Determine the [x, y] coordinate at the center of the cell enclosing the given text.  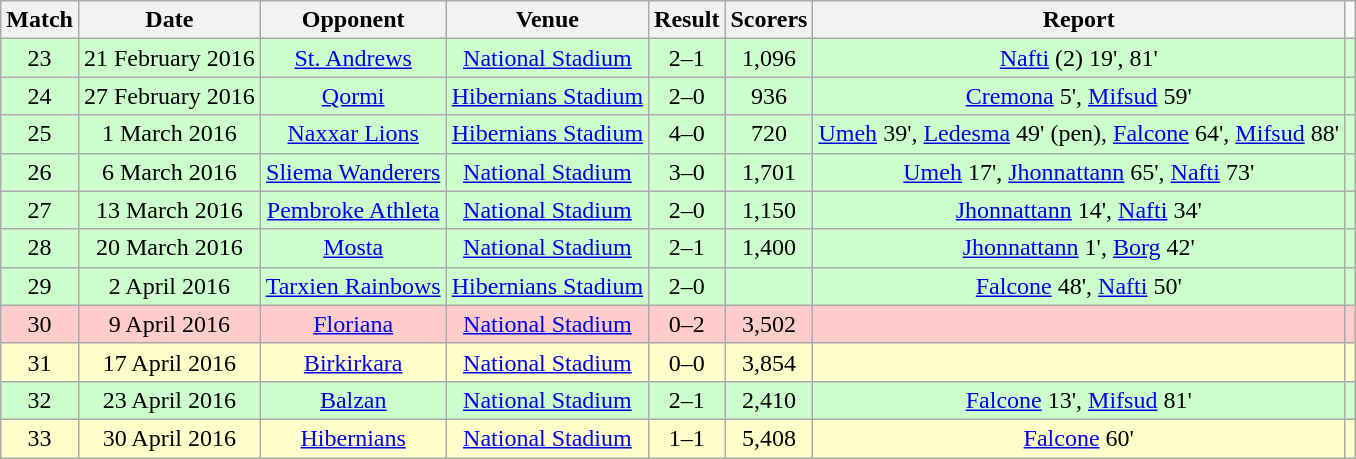
Falcone 60' [1079, 438]
26 [40, 172]
3,854 [769, 362]
33 [40, 438]
6 March 2016 [169, 172]
1,400 [769, 248]
29 [40, 286]
0–0 [687, 362]
Venue [547, 20]
1,701 [769, 172]
23 April 2016 [169, 400]
Qormi [353, 96]
4–0 [687, 134]
32 [40, 400]
Balzan [353, 400]
Jhonnattann 14', Nafti 34' [1079, 210]
24 [40, 96]
Sliema Wanderers [353, 172]
Mosta [353, 248]
3–0 [687, 172]
30 April 2016 [169, 438]
Falcone 13', Mifsud 81' [1079, 400]
1 March 2016 [169, 134]
31 [40, 362]
Match [40, 20]
3,502 [769, 324]
21 February 2016 [169, 58]
1–1 [687, 438]
Cremona 5', Mifsud 59' [1079, 96]
Pembroke Athleta [353, 210]
5,408 [769, 438]
Jhonnattann 1', Borg 42' [1079, 248]
Opponent [353, 20]
17 April 2016 [169, 362]
0–2 [687, 324]
Tarxien Rainbows [353, 286]
720 [769, 134]
Report [1079, 20]
Hibernians [353, 438]
30 [40, 324]
Birkirkara [353, 362]
2 April 2016 [169, 286]
Nafti (2) 19', 81' [1079, 58]
1,150 [769, 210]
St. Andrews [353, 58]
1,096 [769, 58]
Floriana [353, 324]
Scorers [769, 20]
2,410 [769, 400]
9 April 2016 [169, 324]
936 [769, 96]
25 [40, 134]
27 February 2016 [169, 96]
28 [40, 248]
Umeh 17', Jhonnattann 65', Nafti 73' [1079, 172]
13 March 2016 [169, 210]
Result [687, 20]
Naxxar Lions [353, 134]
Date [169, 20]
Falcone 48', Nafti 50' [1079, 286]
20 March 2016 [169, 248]
27 [40, 210]
23 [40, 58]
Umeh 39', Ledesma 49' (pen), Falcone 64', Mifsud 88' [1079, 134]
